Pinpoint the cell where the given text exists, returning its [X, Y] midpoint coordinate. 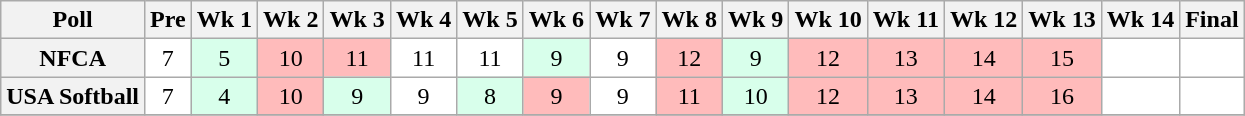
Wk 8 [689, 20]
Poll [73, 20]
Wk 2 [291, 20]
Wk 14 [1140, 20]
Wk 4 [423, 20]
Wk 3 [357, 20]
Wk 11 [906, 20]
Wk 9 [755, 20]
Wk 13 [1062, 20]
Wk 12 [983, 20]
Wk 7 [623, 20]
15 [1062, 58]
16 [1062, 96]
Final [1212, 20]
Wk 6 [556, 20]
Pre [168, 20]
USA Softball [73, 96]
4 [224, 96]
Wk 5 [490, 20]
Wk 10 [828, 20]
Wk 1 [224, 20]
5 [224, 58]
8 [490, 96]
NFCA [73, 58]
